Pinpoint the cell where the given text exists, returning its (x, y) midpoint coordinate. 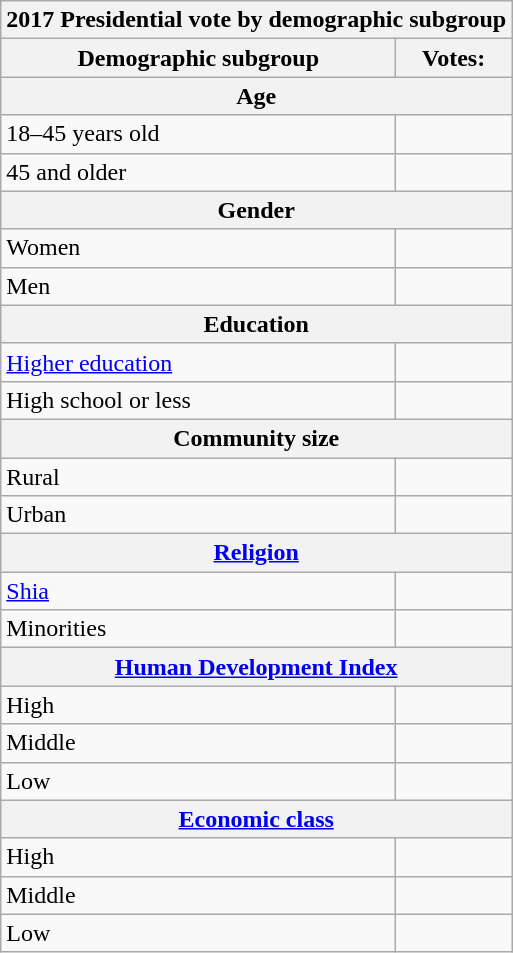
Higher education (198, 362)
Education (256, 324)
45 and older (198, 172)
Rural (198, 477)
2017 Presidential vote by demographic subgroup (256, 20)
Men (198, 286)
Shia (198, 591)
18–45 years old (198, 134)
Demographic subgroup (198, 58)
Gender (256, 210)
Human Development Index (256, 667)
High school or less (198, 400)
Economic class (256, 819)
Religion (256, 553)
Community size (256, 438)
Women (198, 248)
Urban (198, 515)
Age (256, 96)
Votes: (454, 58)
Minorities (198, 629)
